For the text-containing cell, return its midpoint in (x, y) coordinate format. 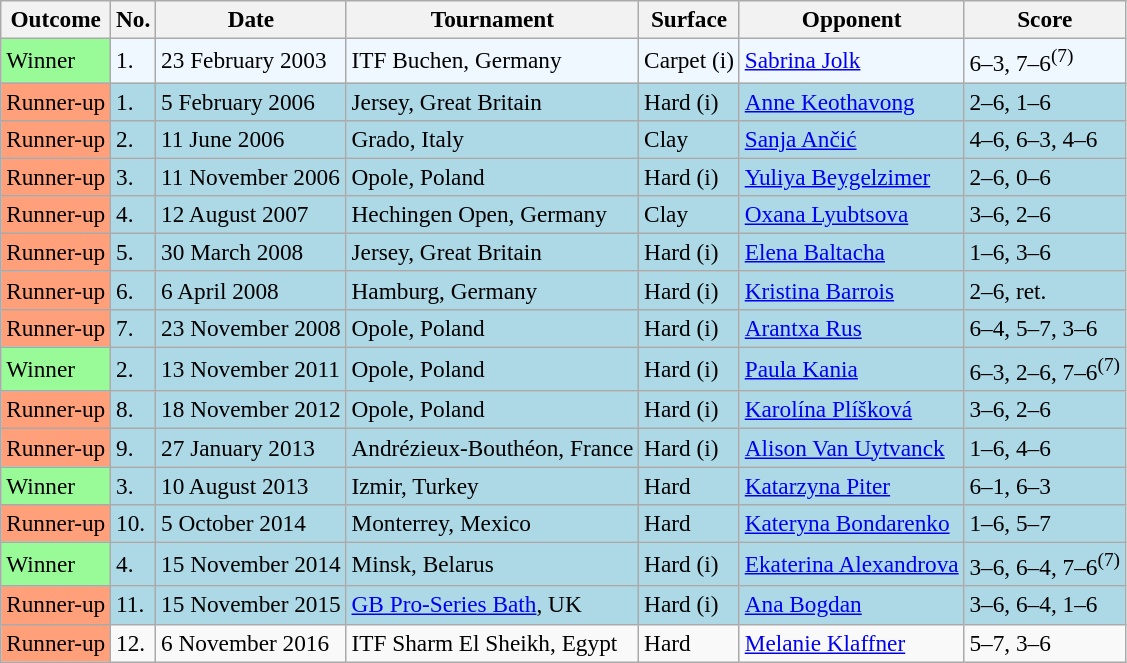
12 August 2007 (251, 214)
2–6, 0–6 (1044, 177)
9. (134, 447)
6–3, 2–6, 7–6(7) (1044, 369)
1–6, 3–6 (1044, 252)
Carpet (i) (690, 60)
Kristina Barrois (852, 290)
6 November 2016 (251, 643)
Yuliya Beygelzimer (852, 177)
1–6, 5–7 (1044, 523)
Sabrina Jolk (852, 60)
18 November 2012 (251, 410)
11. (134, 605)
23 November 2008 (251, 328)
6. (134, 290)
Hechingen Open, Germany (492, 214)
Sanja Ančić (852, 139)
Tournament (492, 19)
Andrézieux-Bouthéon, France (492, 447)
3–6, 6–4, 1–6 (1044, 605)
12. (134, 643)
7. (134, 328)
Melanie Klaffner (852, 643)
13 November 2011 (251, 369)
23 February 2003 (251, 60)
Anne Keothavong (852, 101)
Grado, Italy (492, 139)
3–6, 6–4, 7–6(7) (1044, 564)
5. (134, 252)
Outcome (56, 19)
5–7, 3–6 (1044, 643)
2–6, ret. (1044, 290)
ITF Sharm El Sheikh, Egypt (492, 643)
Alison Van Uytvanck (852, 447)
6–1, 6–3 (1044, 485)
Minsk, Belarus (492, 564)
Arantxa Rus (852, 328)
No. (134, 19)
30 March 2008 (251, 252)
5 February 2006 (251, 101)
10 August 2013 (251, 485)
6–4, 5–7, 3–6 (1044, 328)
Surface (690, 19)
Hamburg, Germany (492, 290)
Kateryna Bondarenko (852, 523)
Score (1044, 19)
Monterrey, Mexico (492, 523)
11 November 2006 (251, 177)
27 January 2013 (251, 447)
15 November 2015 (251, 605)
Izmir, Turkey (492, 485)
Oxana Lyubtsova (852, 214)
4–6, 6–3, 4–6 (1044, 139)
1–6, 4–6 (1044, 447)
Ana Bogdan (852, 605)
11 June 2006 (251, 139)
10. (134, 523)
ITF Buchen, Germany (492, 60)
6–3, 7–6(7) (1044, 60)
Katarzyna Piter (852, 485)
Date (251, 19)
2–6, 1–6 (1044, 101)
Elena Baltacha (852, 252)
15 November 2014 (251, 564)
GB Pro-Series Bath, UK (492, 605)
Karolína Plíšková (852, 410)
8. (134, 410)
5 October 2014 (251, 523)
Opponent (852, 19)
Paula Kania (852, 369)
Ekaterina Alexandrova (852, 564)
6 April 2008 (251, 290)
